Scan for the cell matching the given text and deliver its [X, Y] coordinate at center. 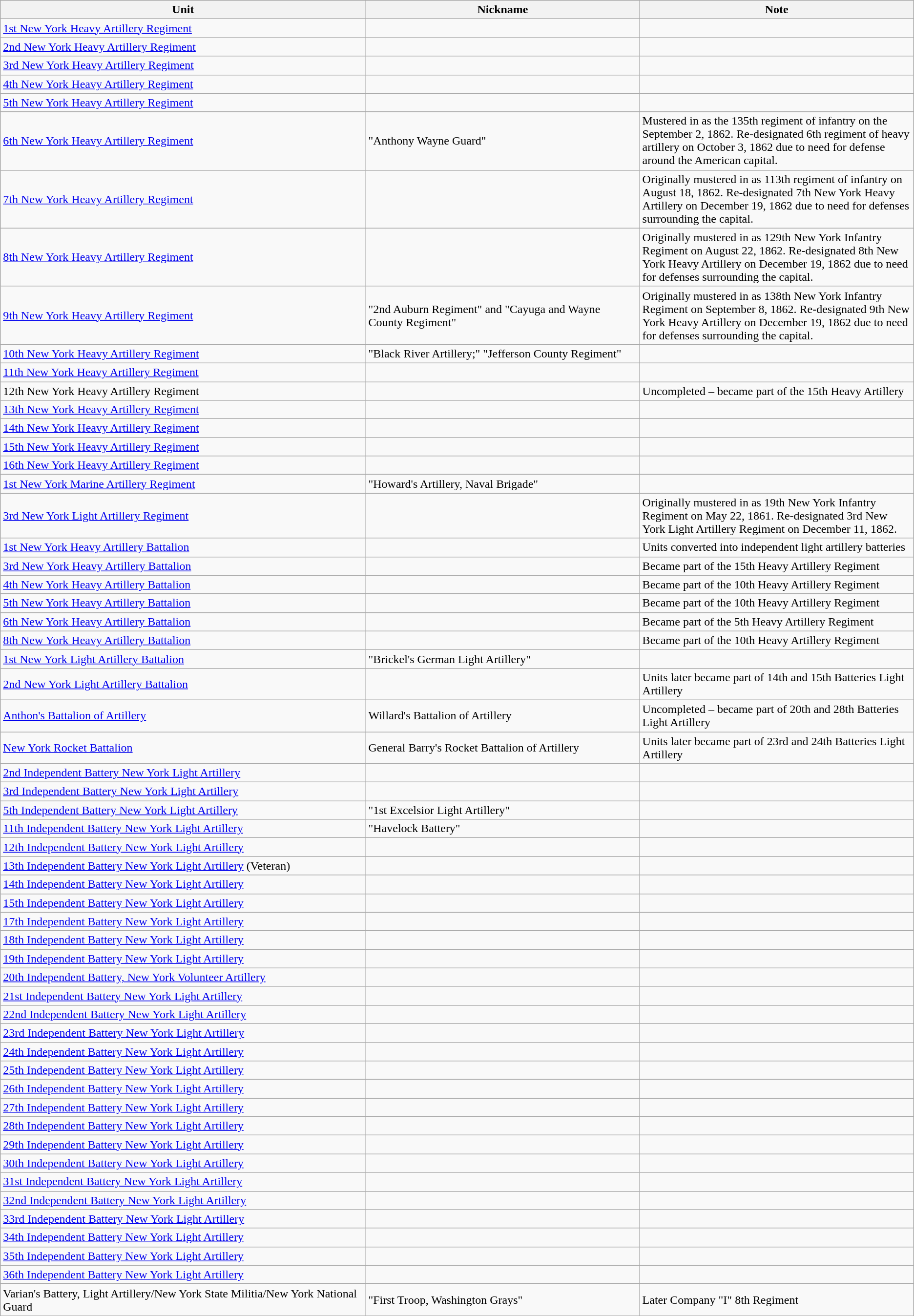
4th New York Heavy Artillery Battalion [183, 585]
5th Independent Battery New York Light Artillery [183, 810]
34th Independent Battery New York Light Artillery [183, 1237]
Originally mustered in as 19th New York Infantry Regiment on May 22, 1861. Re-designated 3rd New York Light Artillery Regiment on December 11, 1862. [776, 516]
29th Independent Battery New York Light Artillery [183, 1145]
Units later became part of 23rd and 24th Batteries Light Artillery [776, 747]
1st New York Marine Artillery Regiment [183, 484]
Willard's Battalion of Artillery [503, 716]
15th Independent Battery New York Light Artillery [183, 903]
Later Company "I" 8th Regiment [776, 1300]
Became part of the 5th Heavy Artillery Regiment [776, 622]
6th New York Heavy Artillery Battalion [183, 622]
3rd Independent Battery New York Light Artillery [183, 792]
14th New York Heavy Artillery Regiment [183, 428]
5th New York Heavy Artillery Regiment [183, 103]
11th Independent Battery New York Light Artillery [183, 829]
13th New York Heavy Artillery Regiment [183, 410]
23rd Independent Battery New York Light Artillery [183, 1033]
1st New York Heavy Artillery Regiment [183, 28]
"2nd Auburn Regiment" and "Cayuga and Wayne County Regiment" [503, 315]
20th Independent Battery, New York Volunteer Artillery [183, 977]
"First Troop, Washington Grays" [503, 1300]
Uncompleted – became part of 20th and 28th Batteries Light Artillery [776, 716]
26th Independent Battery New York Light Artillery [183, 1089]
Uncompleted – became part of the 15th Heavy Artillery [776, 391]
28th Independent Battery New York Light Artillery [183, 1126]
9th New York Heavy Artillery Regiment [183, 315]
30th Independent Battery New York Light Artillery [183, 1163]
15th New York Heavy Artillery Regiment [183, 447]
24th Independent Battery New York Light Artillery [183, 1051]
12th New York Heavy Artillery Regiment [183, 391]
21st Independent Battery New York Light Artillery [183, 996]
7th New York Heavy Artillery Regiment [183, 199]
Note [776, 10]
3rd New York Heavy Artillery Battalion [183, 566]
1st New York Light Artillery Battalion [183, 659]
27th Independent Battery New York Light Artillery [183, 1107]
"Brickel's German Light Artillery" [503, 659]
31st Independent Battery New York Light Artillery [183, 1182]
5th New York Heavy Artillery Battalion [183, 603]
11th New York Heavy Artillery Regiment [183, 372]
4th New York Heavy Artillery Regiment [183, 84]
22nd Independent Battery New York Light Artillery [183, 1014]
General Barry's Rocket Battalion of Artillery [503, 747]
8th New York Heavy Artillery Battalion [183, 640]
18th Independent Battery New York Light Artillery [183, 940]
25th Independent Battery New York Light Artillery [183, 1070]
New York Rocket Battalion [183, 747]
16th New York Heavy Artillery Regiment [183, 465]
"Anthony Wayne Guard" [503, 141]
35th Independent Battery New York Light Artillery [183, 1256]
17th Independent Battery New York Light Artillery [183, 921]
2nd Independent Battery New York Light Artillery [183, 773]
3rd New York Light Artillery Regiment [183, 516]
8th New York Heavy Artillery Regiment [183, 257]
Became part of the 15th Heavy Artillery Regiment [776, 566]
"1st Excelsior Light Artillery" [503, 810]
33rd Independent Battery New York Light Artillery [183, 1219]
3rd New York Heavy Artillery Regiment [183, 65]
"Black River Artillery;" "Jefferson County Regiment" [503, 354]
"Havelock Battery" [503, 829]
19th Independent Battery New York Light Artillery [183, 959]
14th Independent Battery New York Light Artillery [183, 884]
Varian's Battery, Light Artillery/New York State Militia/New York National Guard [183, 1300]
Units later became part of 14th and 15th Batteries Light Artillery [776, 684]
13th Independent Battery New York Light Artillery (Veteran) [183, 866]
10th New York Heavy Artillery Regiment [183, 354]
Anthon's Battalion of Artillery [183, 716]
36th Independent Battery New York Light Artillery [183, 1274]
"Howard's Artillery, Naval Brigade" [503, 484]
1st New York Heavy Artillery Battalion [183, 547]
Nickname [503, 10]
12th Independent Battery New York Light Artillery [183, 847]
Units converted into independent light artillery batteries [776, 547]
32nd Independent Battery New York Light Artillery [183, 1200]
Unit [183, 10]
2nd New York Heavy Artillery Regiment [183, 47]
2nd New York Light Artillery Battalion [183, 684]
6th New York Heavy Artillery Regiment [183, 141]
